Provide the (X, Y) coordinate of the cell's center where the given text is located.  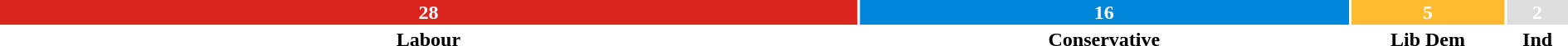
16 (1104, 12)
28 (428, 12)
5 (1428, 12)
2 (1537, 12)
